Extract the (x, y) coordinate from the center of the cell holding the provided text.  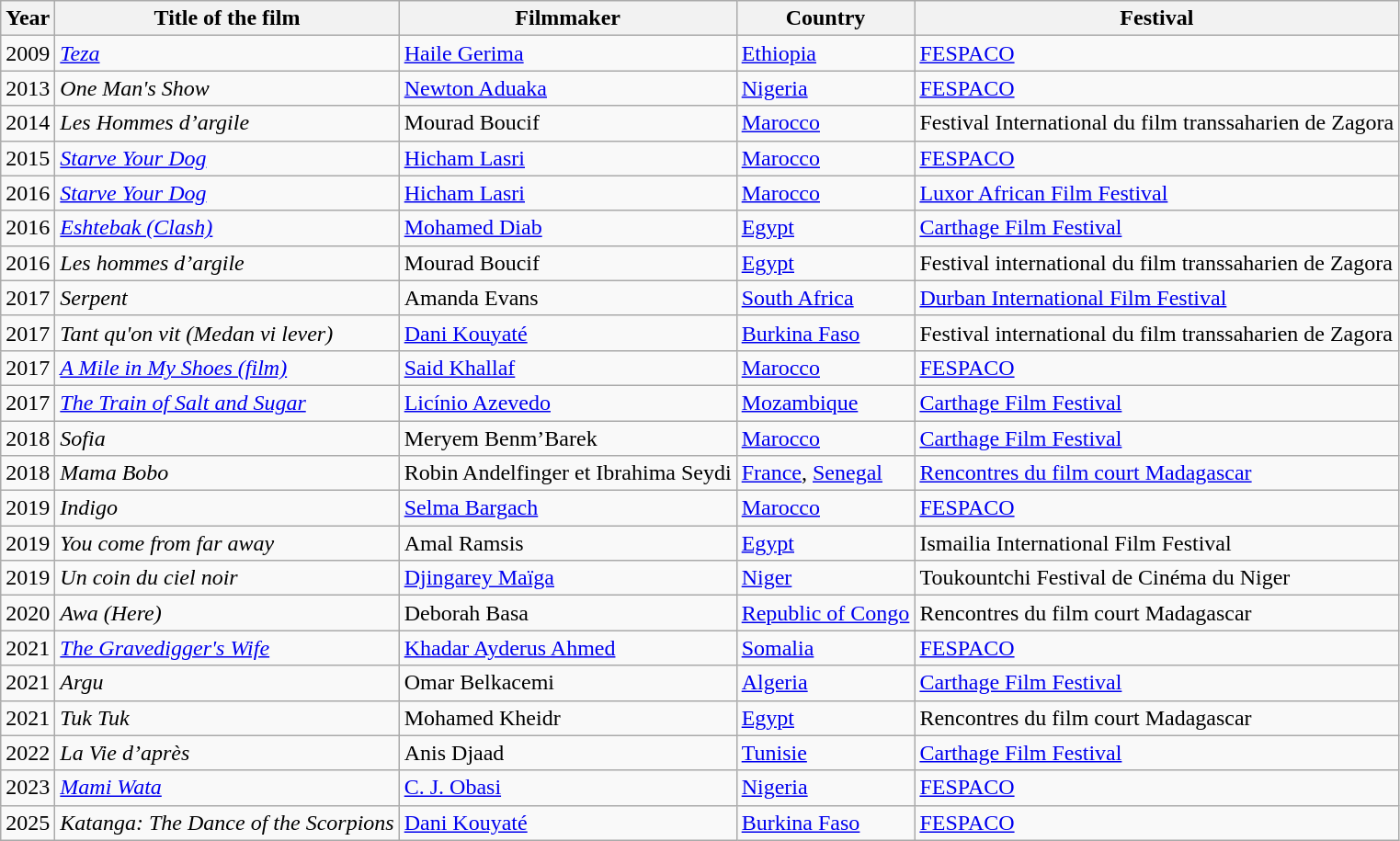
2013 (28, 88)
Toukountchi Festival de Cinéma du Niger (1156, 578)
Les hommes d’argile (227, 263)
C. J. Obasi (568, 788)
Niger (825, 578)
La Vie d’après (227, 753)
Tant qu'on vit (Medan vi lever) (227, 333)
Teza (227, 53)
Katanga: The Dance of the Scorpions (227, 823)
Year (28, 18)
Filmmaker (568, 18)
Sofia (227, 438)
Durban International Film Festival (1156, 298)
Country (825, 18)
Mami Wata (227, 788)
The Train of Salt and Sugar (227, 403)
The Gravedigger's Wife (227, 648)
France, Senegal (825, 473)
Mama Bobo (227, 473)
Anis Djaad (568, 753)
Mohamed Kheidr (568, 718)
Meryem Benm’Barek (568, 438)
Omar Belkacemi (568, 683)
Khadar Ayderus Ahmed (568, 648)
Luxor African Film Festival (1156, 193)
Licínio Azevedo (568, 403)
Eshtebak (Clash) (227, 228)
Said Khallaf (568, 368)
Robin Andelfinger et Ibrahima Seydi (568, 473)
One Man's Show (227, 88)
Indigo (227, 508)
Title of the film (227, 18)
2014 (28, 123)
2025 (28, 823)
2022 (28, 753)
Serpent (227, 298)
Somalia (825, 648)
2009 (28, 53)
2023 (28, 788)
Mohamed Diab (568, 228)
Amal Ramsis (568, 543)
2020 (28, 613)
A Mile in My Shoes (film) (227, 368)
Festival (1156, 18)
Tuk Tuk (227, 718)
Les Hommes d’argile (227, 123)
Mozambique (825, 403)
Selma Bargach (568, 508)
Tunisie (825, 753)
Deborah Basa (568, 613)
Amanda Evans (568, 298)
Newton Aduaka (568, 88)
Republic of Congo (825, 613)
Un coin du ciel noir (227, 578)
Ethiopia (825, 53)
Argu (227, 683)
Ismailia International Film Festival (1156, 543)
You come from far away (227, 543)
2015 (28, 158)
Algeria (825, 683)
South Africa (825, 298)
Festival International du film transsaharien de Zagora (1156, 123)
Djingarey Maïga (568, 578)
Awa (Here) (227, 613)
Haile Gerima (568, 53)
